Output the (X, Y) coordinate of the center of the cell containing the given text.  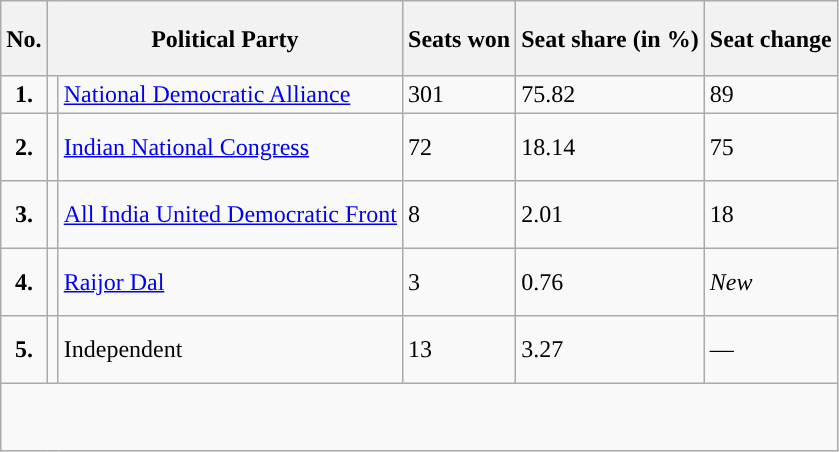
2.01 (610, 215)
Indian National Congress (230, 148)
3 (460, 283)
3.27 (610, 350)
All India United Democratic Front (230, 215)
75 (770, 148)
1. (24, 95)
18.14 (610, 148)
72 (460, 148)
— (770, 350)
New (770, 283)
Seat change (770, 38)
5. (24, 350)
301 (460, 95)
3. (24, 215)
National Democratic Alliance (230, 95)
Political Party (224, 38)
13 (460, 350)
18 (770, 215)
89 (770, 95)
No. (24, 38)
Seat share (in %) (610, 38)
2. (24, 148)
4. (24, 283)
Seats won (460, 38)
8 (460, 215)
0.76 (610, 283)
Independent (230, 350)
75.82 (610, 95)
Raijor Dal (230, 283)
